Search for the cell housing the specified text and yield its (X, Y) center coordinate. 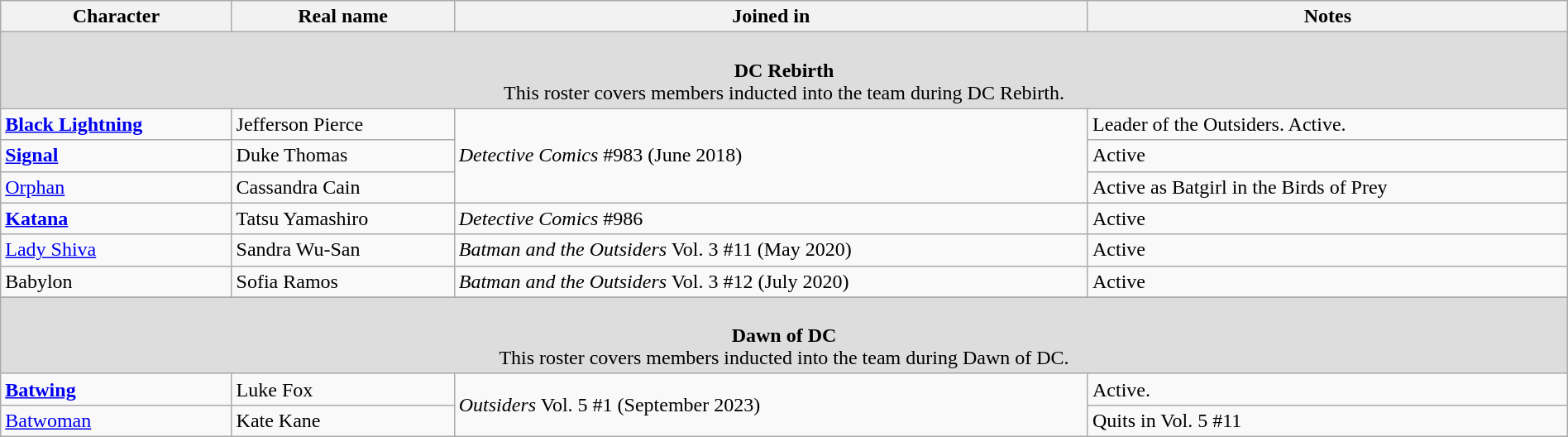
Tatsu Yamashiro (342, 218)
Kate Kane (342, 420)
Jefferson Pierce (342, 124)
Active as Batgirl in the Birds of Prey (1327, 187)
Luke Fox (342, 389)
Joined in (771, 17)
Active. (1327, 389)
Batman and the Outsiders Vol. 3 #12 (July 2020) (771, 281)
Quits in Vol. 5 #11 (1327, 420)
Katana (116, 218)
Real name (342, 17)
Detective Comics #983 (June 2018) (771, 156)
Sandra Wu-San (342, 250)
Notes (1327, 17)
DC RebirthThis roster covers members inducted into the team during DC Rebirth. (784, 70)
Batwing (116, 389)
Black Lightning (116, 124)
Leader of the Outsiders. Active. (1327, 124)
Babylon (116, 281)
Dawn of DCThis roster covers members inducted into the team during Dawn of DC. (784, 335)
Duke Thomas (342, 156)
Outsiders Vol. 5 #1 (September 2023) (771, 405)
Orphan (116, 187)
Cassandra Cain (342, 187)
Batwoman (116, 420)
Character (116, 17)
Signal (116, 156)
Lady Shiva (116, 250)
Detective Comics #986 (771, 218)
Sofia Ramos (342, 281)
Batman and the Outsiders Vol. 3 #11 (May 2020) (771, 250)
